Locate the cell with the specified text and output its [x, y] center coordinate. 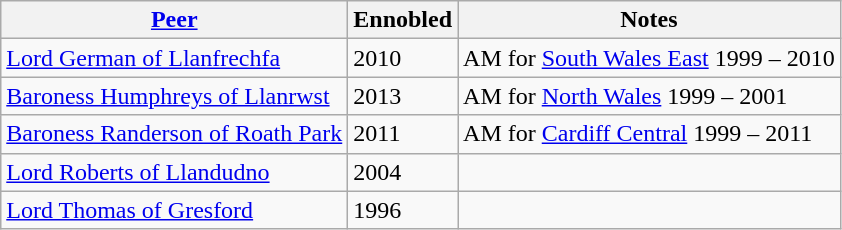
Ennobled [403, 20]
2010 [403, 58]
Peer [174, 20]
Notes [650, 20]
Baroness Humphreys of Llanrwst [174, 96]
Lord German of Llanfrechfa [174, 58]
1996 [403, 210]
2004 [403, 172]
2013 [403, 96]
Lord Thomas of Gresford [174, 210]
AM for North Wales 1999 – 2001 [650, 96]
Lord Roberts of Llandudno [174, 172]
Baroness Randerson of Roath Park [174, 134]
AM for South Wales East 1999 – 2010 [650, 58]
AM for Cardiff Central 1999 – 2011 [650, 134]
2011 [403, 134]
